Detect which cell encompasses the target text, then output its (x, y) center coordinate. 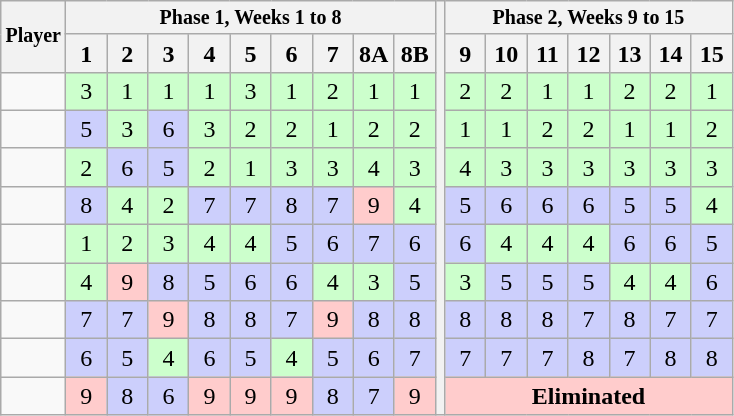
Eliminated (588, 396)
10 (506, 53)
14 (670, 53)
Phase 1, Weeks 1 to 8 (251, 18)
11 (548, 53)
13 (630, 53)
8A (374, 53)
Player (34, 37)
8B (414, 53)
15 (712, 53)
Phase 2, Weeks 9 to 15 (588, 18)
12 (588, 53)
